Determine the (X, Y) coordinate at the center of the cell enclosing the given text.  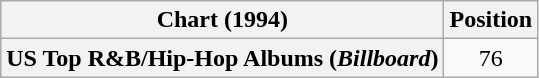
Chart (1994) (222, 20)
76 (491, 58)
US Top R&B/Hip-Hop Albums (Billboard) (222, 58)
Position (491, 20)
